From the cell containing the given text, extract its center point as (x, y) coordinate. 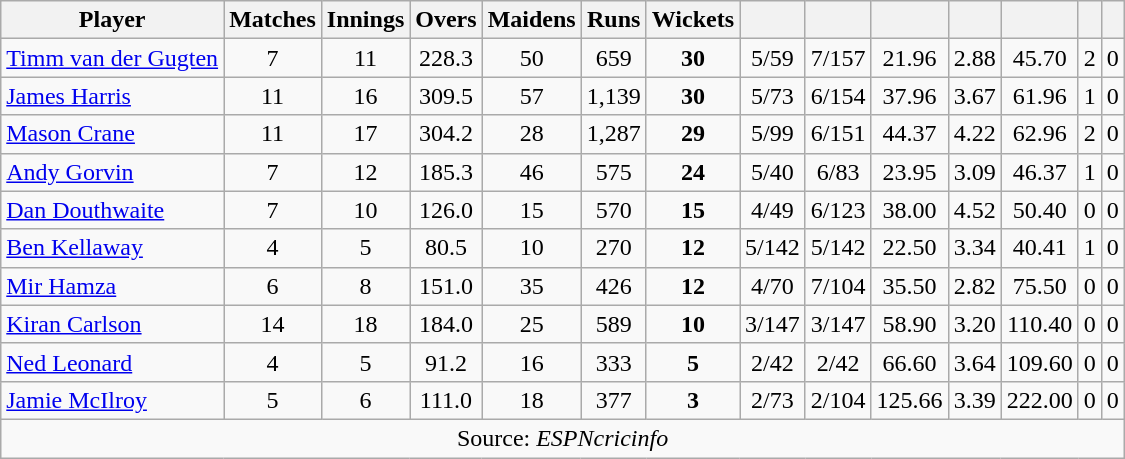
3.34 (974, 248)
Runs (614, 20)
6/151 (838, 134)
109.60 (1040, 362)
29 (692, 134)
270 (614, 248)
Timm van der Gugten (112, 58)
Matches (273, 20)
3.64 (974, 362)
228.3 (446, 58)
Mir Hamza (112, 286)
185.3 (446, 172)
21.96 (910, 58)
151.0 (446, 286)
184.0 (446, 324)
37.96 (910, 96)
4.52 (974, 210)
50 (532, 58)
3.39 (974, 400)
2.82 (974, 286)
126.0 (446, 210)
Ben Kellaway (112, 248)
Innings (365, 20)
91.2 (446, 362)
2/104 (838, 400)
24 (692, 172)
110.40 (1040, 324)
7/157 (838, 58)
40.41 (1040, 248)
570 (614, 210)
46 (532, 172)
8 (365, 286)
6/123 (838, 210)
80.5 (446, 248)
5/73 (773, 96)
2/73 (773, 400)
3.20 (974, 324)
35 (532, 286)
111.0 (446, 400)
35.50 (910, 286)
17 (365, 134)
Kiran Carlson (112, 324)
5/59 (773, 58)
1,139 (614, 96)
7/104 (838, 286)
Jamie McIlroy (112, 400)
Maidens (532, 20)
50.40 (1040, 210)
Overs (446, 20)
659 (614, 58)
Ned Leonard (112, 362)
2.88 (974, 58)
3 (692, 400)
333 (614, 362)
4/49 (773, 210)
304.2 (446, 134)
Dan Douthwaite (112, 210)
575 (614, 172)
589 (614, 324)
4.22 (974, 134)
Mason Crane (112, 134)
38.00 (910, 210)
222.00 (1040, 400)
57 (532, 96)
4/70 (773, 286)
75.50 (1040, 286)
Source: ESPNcricinfo (563, 438)
1,287 (614, 134)
44.37 (910, 134)
61.96 (1040, 96)
377 (614, 400)
James Harris (112, 96)
426 (614, 286)
6/83 (838, 172)
6/154 (838, 96)
Andy Gorvin (112, 172)
22.50 (910, 248)
66.60 (910, 362)
309.5 (446, 96)
25 (532, 324)
58.90 (910, 324)
23.95 (910, 172)
45.70 (1040, 58)
3.09 (974, 172)
Player (112, 20)
46.37 (1040, 172)
125.66 (910, 400)
62.96 (1040, 134)
14 (273, 324)
Wickets (692, 20)
5/40 (773, 172)
28 (532, 134)
3.67 (974, 96)
5/99 (773, 134)
